Capture the cell that displays the provided text and extract its [x, y] central coordinate. 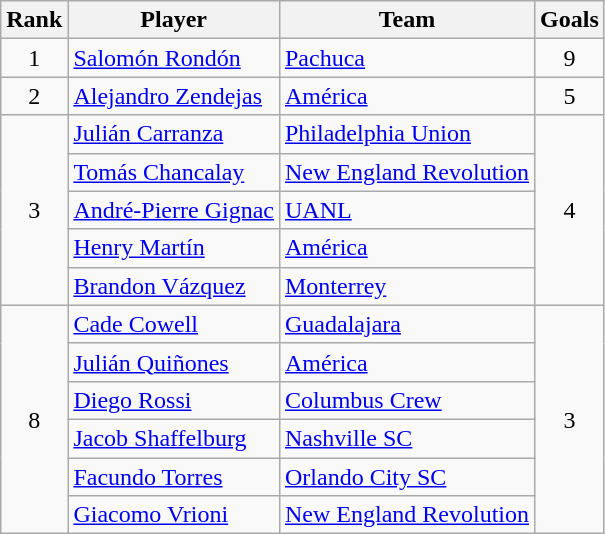
8 [34, 419]
Tomás Chancalay [174, 172]
Orlando City SC [406, 477]
Pachuca [406, 58]
Cade Cowell [174, 324]
Brandon Vázquez [174, 286]
Julián Carranza [174, 134]
Team [406, 20]
Goals [570, 20]
2 [34, 96]
Salomón Rondón [174, 58]
Alejandro Zendejas [174, 96]
9 [570, 58]
1 [34, 58]
Monterrey [406, 286]
Henry Martín [174, 248]
Diego Rossi [174, 400]
Julián Quiñones [174, 362]
Rank [34, 20]
Nashville SC [406, 438]
UANL [406, 210]
5 [570, 96]
Columbus Crew [406, 400]
Philadelphia Union [406, 134]
Player [174, 20]
Jacob Shaffelburg [174, 438]
Facundo Torres [174, 477]
4 [570, 210]
André-Pierre Gignac [174, 210]
Guadalajara [406, 324]
Giacomo Vrioni [174, 515]
